Scan for the cell matching the given text and deliver its (x, y) coordinate at center. 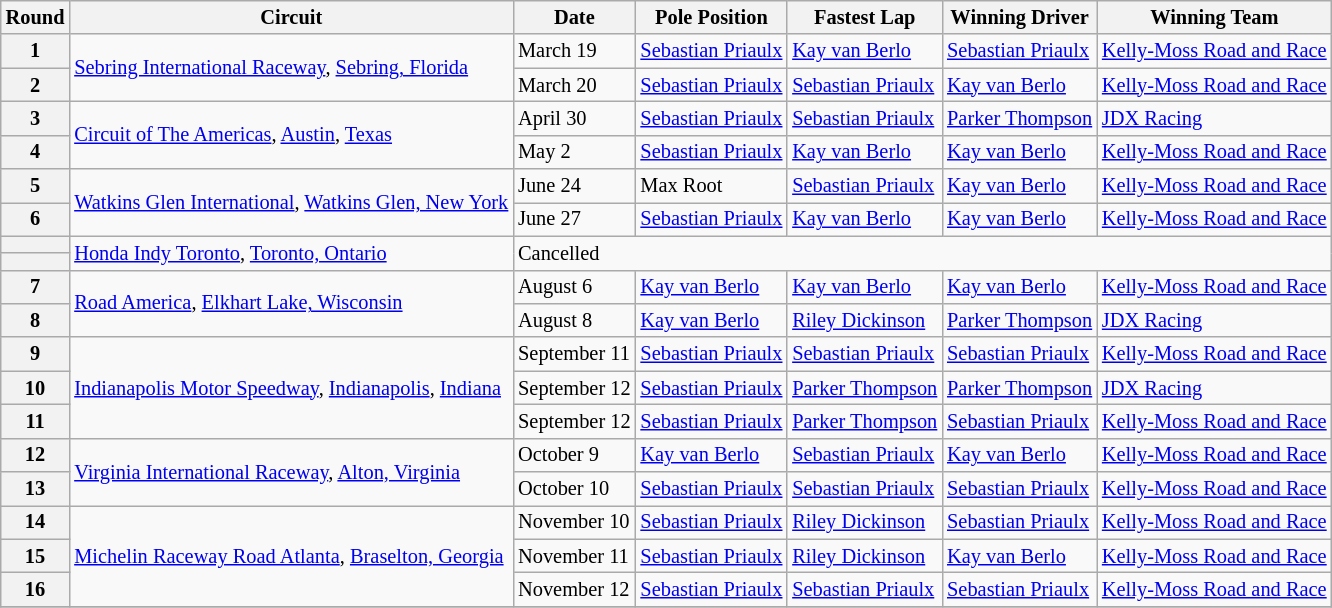
Max Root (712, 186)
3 (36, 118)
15 (36, 556)
1 (36, 51)
7 (36, 287)
Round (36, 17)
13 (36, 489)
4 (36, 152)
Michelin Raceway Road Atlanta, Braselton, Georgia (291, 556)
Indianapolis Motor Speedway, Indianapolis, Indiana (291, 388)
March 19 (574, 51)
9 (36, 354)
10 (36, 388)
Date (574, 17)
6 (36, 219)
11 (36, 421)
April 30 (574, 118)
October 9 (574, 455)
August 8 (574, 320)
Cancelled (922, 253)
Circuit (291, 17)
October 10 (574, 489)
June 27 (574, 219)
Virginia International Raceway, Alton, Virginia (291, 472)
16 (36, 589)
September 11 (574, 354)
June 24 (574, 186)
Honda Indy Toronto, Toronto, Ontario (291, 253)
March 20 (574, 85)
Winning Team (1214, 17)
May 2 (574, 152)
November 10 (574, 522)
12 (36, 455)
Sebring International Raceway, Sebring, Florida (291, 68)
8 (36, 320)
Circuit of The Americas, Austin, Texas (291, 134)
5 (36, 186)
Watkins Glen International, Watkins Glen, New York (291, 202)
Road America, Elkhart Lake, Wisconsin (291, 304)
Pole Position (712, 17)
Fastest Lap (864, 17)
November 11 (574, 556)
14 (36, 522)
August 6 (574, 287)
Winning Driver (1020, 17)
November 12 (574, 589)
2 (36, 85)
